From the cell containing the given text, extract its center point as [x, y] coordinate. 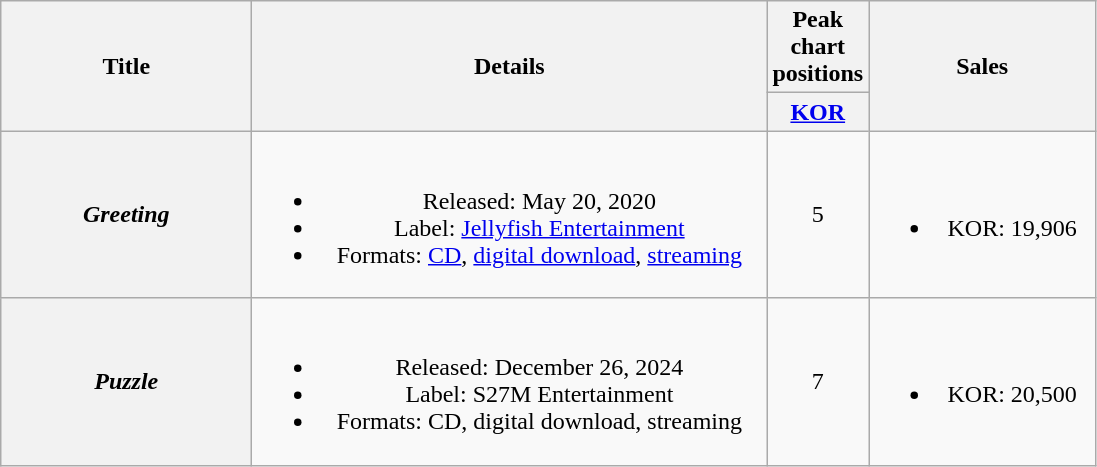
KOR [818, 112]
KOR: 19,906 [982, 214]
Title [126, 66]
Greeting [126, 214]
7 [818, 382]
Puzzle [126, 382]
5 [818, 214]
KOR: 20,500 [982, 382]
Details [510, 66]
Released: May 20, 2020Label: Jellyfish EntertainmentFormats: CD, digital download, streaming [510, 214]
Sales [982, 66]
Peak chart positions [818, 47]
Released: December 26, 2024Label: S27M EntertainmentFormats: CD, digital download, streaming [510, 382]
